Capture the cell that displays the provided text and extract its (X, Y) central coordinate. 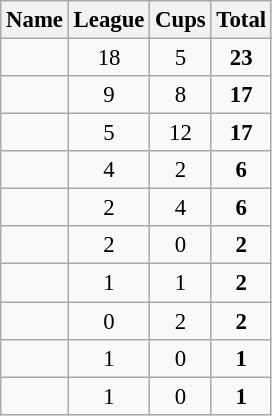
Name (35, 20)
Cups (180, 20)
12 (180, 133)
League (108, 20)
18 (108, 58)
9 (108, 95)
Total (241, 20)
23 (241, 58)
8 (180, 95)
